Search for the cell housing the specified text and yield its [x, y] center coordinate. 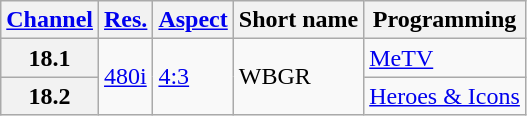
18.2 [50, 96]
18.1 [50, 58]
Programming [445, 20]
Heroes & Icons [445, 96]
4:3 [193, 77]
WBGR [298, 77]
MeTV [445, 58]
Res. [126, 20]
Short name [298, 20]
Channel [50, 20]
Aspect [193, 20]
480i [126, 77]
